Search for the cell housing the specified text and yield its (x, y) center coordinate. 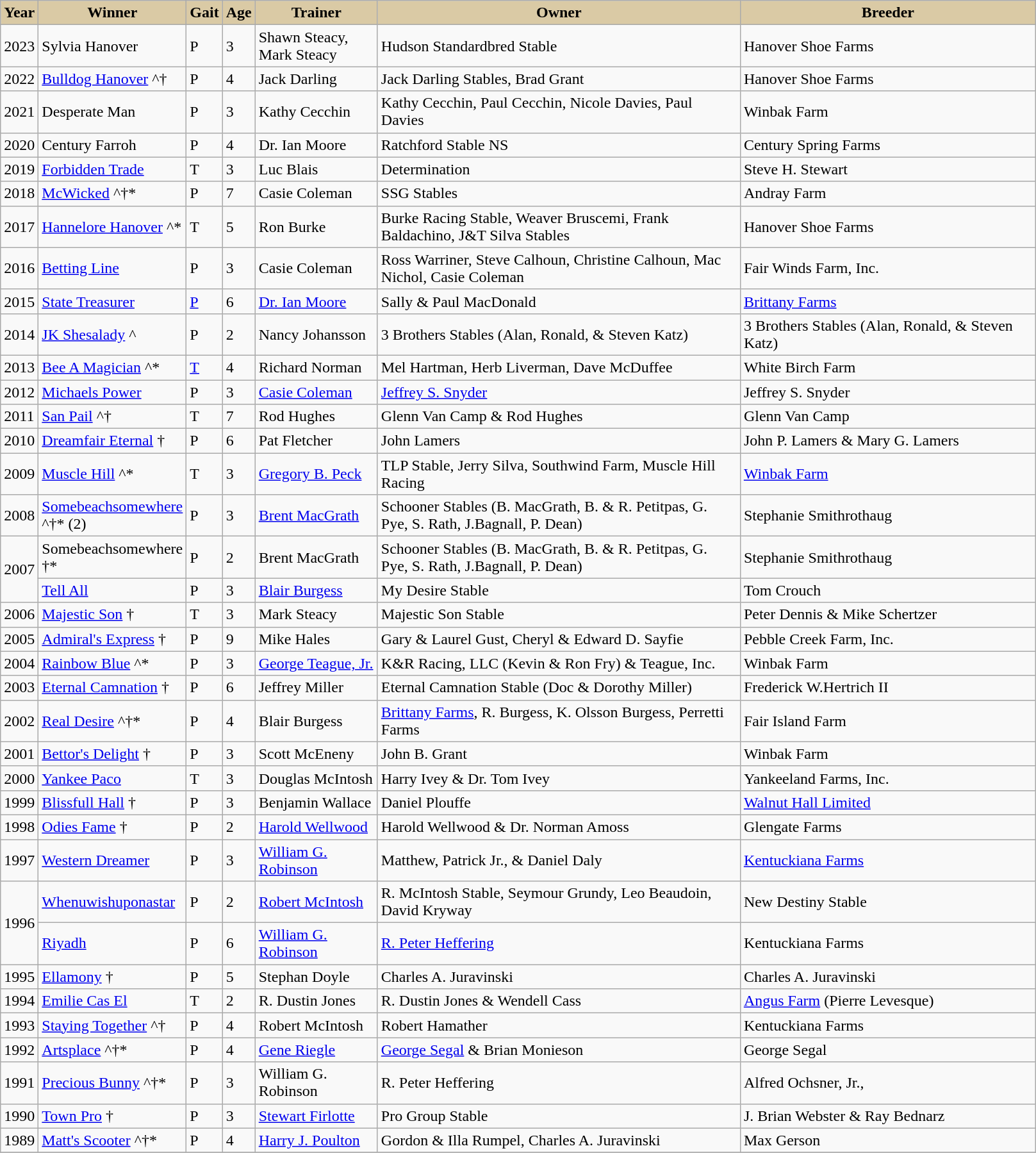
My Desire Stable (559, 590)
Yankeeland Farms, Inc. (888, 778)
Bulldog Hanover ^† (113, 79)
New Destiny Stable (888, 902)
Luc Blais (317, 169)
Desperate Man (113, 112)
2014 (19, 335)
Pebble Creek Farm, Inc. (888, 639)
1996 (19, 923)
Artsplace ^†* (113, 1050)
Yankee Paco (113, 778)
Century Farroh (113, 145)
Benjamin Wallace (317, 802)
K&R Racing, LLC (Kevin & Ron Fry) & Teague, Inc. (559, 663)
Somebeachsomewhere ^†* (2) (113, 515)
John P. Lamers & Mary G. Lamers (888, 441)
Max Gerson (888, 1140)
Angus Farm (Pierre Levesque) (888, 1001)
Whenuwishuponastar (113, 902)
McWicked ^†* (113, 194)
Bee A Magician ^* (113, 367)
Brittany Farms (888, 301)
Gene Riegle (317, 1050)
1993 (19, 1025)
2017 (19, 227)
Eternal Camnation † (113, 688)
Glengate Farms (888, 827)
Walnut Hall Limited (888, 802)
2018 (19, 194)
Douglas McIntosh (317, 778)
2013 (19, 367)
Betting Line (113, 268)
Precious Bunny ^†* (113, 1083)
Year (19, 13)
Somebeachsomewhere †* (113, 558)
Winner (113, 13)
Gregory B. Peck (317, 474)
Fair Winds Farm, Inc. (888, 268)
2023 (19, 46)
Western Dreamer (113, 860)
2012 (19, 392)
1998 (19, 827)
White Birch Farm (888, 367)
Emilie Cas El (113, 1001)
2009 (19, 474)
Mel Hartman, Herb Liverman, Dave McDuffee (559, 367)
2015 (19, 301)
Jack Darling Stables, Brad Grant (559, 79)
2004 (19, 663)
Harold Wellwood (317, 827)
Dreamfair Eternal † (113, 441)
Andray Farm (888, 194)
Stephan Doyle (317, 977)
Bettor's Delight † (113, 754)
2007 (19, 569)
Majestic Son † (113, 615)
JK Shesalady ^ (113, 335)
Daniel Plouffe (559, 802)
Determination (559, 169)
Gary & Laurel Gust, Cheryl & Edward D. Sayfie (559, 639)
Brittany Farms, R. Burgess, K. Olsson Burgess, Perretti Farms (559, 720)
Real Desire ^†* (113, 720)
State Treasurer (113, 301)
Town Pro † (113, 1116)
Owner (559, 13)
Riyadh (113, 943)
2002 (19, 720)
R. McIntosh Stable, Seymour Grundy, Leo Beaudoin, David Kryway (559, 902)
2019 (19, 169)
Majestic Son Stable (559, 615)
Rod Hughes (317, 417)
Scott McEneny (317, 754)
Ratchford Stable NS (559, 145)
Matthew, Patrick Jr., & Daniel Daly (559, 860)
1989 (19, 1140)
Kathy Cecchin (317, 112)
Harold Wellwood & Dr. Norman Amoss (559, 827)
Sylvia Hanover (113, 46)
Rainbow Blue ^* (113, 663)
2001 (19, 754)
Harry J. Poulton (317, 1140)
Kathy Cecchin, Paul Cecchin, Nicole Davies, Paul Davies (559, 112)
Muscle Hill ^* (113, 474)
Steve H. Stewart (888, 169)
Glenn Van Camp & Rod Hughes (559, 417)
Jack Darling (317, 79)
Odies Fame † (113, 827)
George Segal & Brian Monieson (559, 1050)
Admiral's Express † (113, 639)
Hannelore Hanover ^* (113, 227)
Shawn Steacy, Mark Steacy (317, 46)
R. Dustin Jones (317, 1001)
Pat Fletcher (317, 441)
Michaels Power (113, 392)
2022 (19, 79)
2021 (19, 112)
2011 (19, 417)
Mark Steacy (317, 615)
Gait (204, 13)
Forbidden Trade (113, 169)
Pro Group Stable (559, 1116)
2005 (19, 639)
John Lamers (559, 441)
Ross Warriner, Steve Calhoun, Christine Calhoun, Mac Nichol, Casie Coleman (559, 268)
Century Spring Farms (888, 145)
John B. Grant (559, 754)
SSG Stables (559, 194)
1991 (19, 1083)
Ron Burke (317, 227)
Harry Ivey & Dr. Tom Ivey (559, 778)
Fair Island Farm (888, 720)
1999 (19, 802)
2016 (19, 268)
Tell All (113, 590)
2008 (19, 515)
Gordon & Illa Rumpel, Charles A. Juravinski (559, 1140)
Breeder (888, 13)
2000 (19, 778)
1992 (19, 1050)
J. Brian Webster & Ray Bednarz (888, 1116)
Alfred Ochsner, Jr., (888, 1083)
Trainer (317, 13)
Frederick W.Hertrich II (888, 688)
Jeffrey Miller (317, 688)
1995 (19, 977)
San Pail ^† (113, 417)
Peter Dennis & Mike Schertzer (888, 615)
Tom Crouch (888, 590)
2003 (19, 688)
1997 (19, 860)
2020 (19, 145)
2006 (19, 615)
Ellamony † (113, 977)
Eternal Camnation Stable (Doc & Dorothy Miller) (559, 688)
1994 (19, 1001)
TLP Stable, Jerry Silva, Southwind Farm, Muscle Hill Racing (559, 474)
Mike Hales (317, 639)
George Teague, Jr. (317, 663)
Staying Together ^† (113, 1025)
George Segal (888, 1050)
Burke Racing Stable, Weaver Bruscemi, Frank Baldachino, J&T Silva Stables (559, 227)
Hudson Standardbred Stable (559, 46)
Stewart Firlotte (317, 1116)
Age (238, 13)
R. Dustin Jones & Wendell Cass (559, 1001)
Nancy Johansson (317, 335)
1990 (19, 1116)
Matt's Scooter ^†* (113, 1140)
2010 (19, 441)
Sally & Paul MacDonald (559, 301)
Robert Hamather (559, 1025)
Richard Norman (317, 367)
Glenn Van Camp (888, 417)
Blissfull Hall † (113, 802)
9 (238, 639)
